Find where the given text appears and provide that cell's center as (X, Y) coordinate. 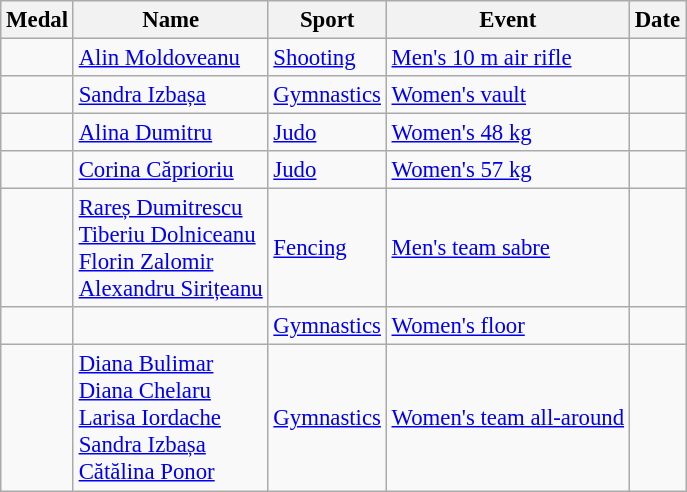
Corina Căprioriu (170, 170)
Sport (327, 20)
Fencing (327, 248)
Rareș DumitrescuTiberiu DolniceanuFlorin ZalomirAlexandru Sirițeanu (170, 248)
Women's 57 kg (508, 170)
Women's 48 kg (508, 133)
Alin Moldoveanu (170, 58)
Men's team sabre (508, 248)
Women's vault (508, 95)
Alina Dumitru (170, 133)
Men's 10 m air rifle (508, 58)
Event (508, 20)
Name (170, 20)
Medal (38, 20)
Women's floor (508, 327)
Date (657, 20)
Diana BulimarDiana ChelaruLarisa IordacheSandra IzbașaCătălina Ponor (170, 418)
Sandra Izbașa (170, 95)
Shooting (327, 58)
Women's team all-around (508, 418)
